Return the (x, y) coordinate for the center point of the cell that contains the specified text.  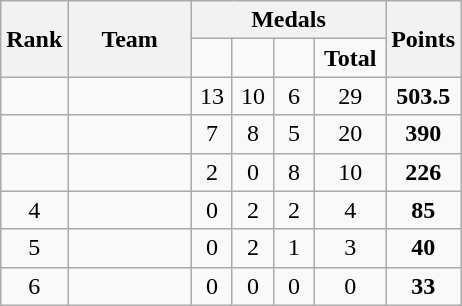
40 (424, 248)
1 (294, 248)
20 (350, 134)
390 (424, 134)
226 (424, 172)
3 (350, 248)
33 (424, 286)
Total (350, 58)
Medals (288, 20)
29 (350, 96)
503.5 (424, 96)
Rank (34, 39)
13 (212, 96)
7 (212, 134)
Points (424, 39)
Team (130, 39)
85 (424, 210)
